Return the (x, y) coordinate for the center point of the cell that contains the specified text.  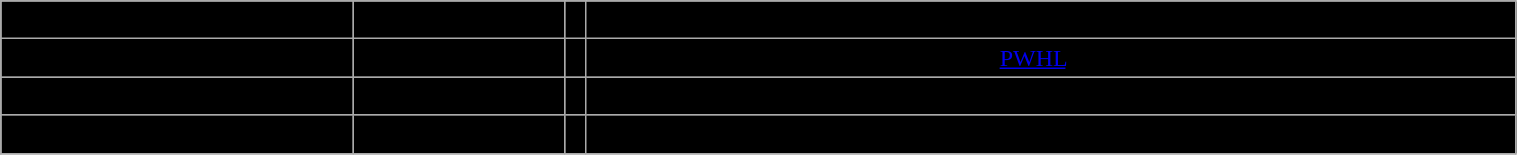
Competed at Eden Prairie High School in Minnesota (1050, 134)
Jessica Gillham (177, 58)
Member of North Bay Ice Boltz (1050, 96)
Competed with the PWHL’s Aurora Panthers club (1050, 58)
Corie Jacobson (177, 96)
Goaltender (459, 134)
McKenzie Johnson (177, 134)
Played at Ontario Hockey Academy (1050, 20)
Defense (459, 96)
Genevieve Bannon (177, 20)
